Detect which cell encompasses the target text, then output its [x, y] center coordinate. 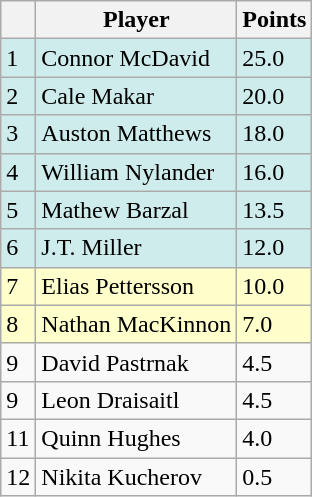
25.0 [274, 58]
1 [18, 58]
12 [18, 477]
16.0 [274, 172]
Points [274, 20]
Connor McDavid [136, 58]
Cale Makar [136, 96]
20.0 [274, 96]
Quinn Hughes [136, 438]
8 [18, 324]
Nathan MacKinnon [136, 324]
3 [18, 134]
4 [18, 172]
2 [18, 96]
18.0 [274, 134]
William Nylander [136, 172]
10.0 [274, 286]
Leon Draisaitl [136, 400]
Mathew Barzal [136, 210]
Player [136, 20]
4.0 [274, 438]
7 [18, 286]
Auston Matthews [136, 134]
David Pastrnak [136, 362]
Nikita Kucherov [136, 477]
5 [18, 210]
7.0 [274, 324]
0.5 [274, 477]
J.T. Miller [136, 248]
13.5 [274, 210]
12.0 [274, 248]
6 [18, 248]
11 [18, 438]
Elias Pettersson [136, 286]
